Pinpoint the cell where the given text exists, returning its [x, y] midpoint coordinate. 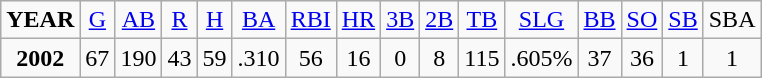
115 [482, 58]
37 [600, 58]
BB [600, 20]
67 [98, 58]
43 [180, 58]
.310 [258, 58]
0 [400, 58]
SB [683, 20]
190 [138, 58]
2002 [40, 58]
16 [358, 58]
56 [310, 58]
AB [138, 20]
BA [258, 20]
G [98, 20]
TB [482, 20]
RBI [310, 20]
H [214, 20]
.605% [542, 58]
HR [358, 20]
SO [642, 20]
8 [440, 58]
36 [642, 58]
SLG [542, 20]
59 [214, 58]
2B [440, 20]
SBA [732, 20]
3B [400, 20]
R [180, 20]
YEAR [40, 20]
